Provide the (x, y) coordinate of the cell's center where the given text is located.  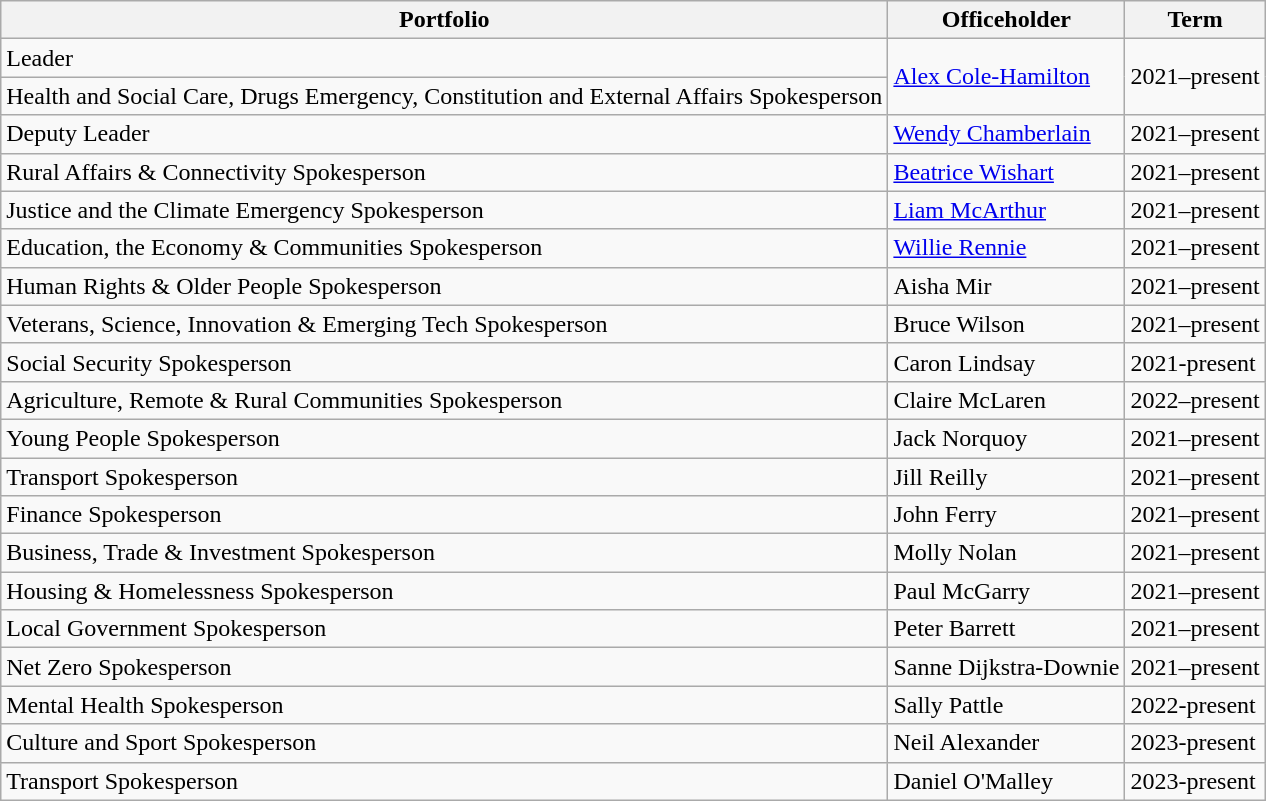
Wendy Chamberlain (1006, 134)
Molly Nolan (1006, 553)
Liam McArthur (1006, 210)
Paul McGarry (1006, 591)
2022-present (1195, 705)
Bruce Wilson (1006, 324)
Beatrice Wishart (1006, 172)
2021-present (1195, 362)
John Ferry (1006, 515)
Term (1195, 20)
Aisha Mir (1006, 286)
Culture and Sport Spokesperson (444, 743)
Jill Reilly (1006, 477)
Sanne Dijkstra-Downie (1006, 667)
Jack Norquoy (1006, 438)
Social Security Spokesperson (444, 362)
Willie Rennie (1006, 248)
Health and Social Care, Drugs Emergency, Constitution and External Affairs Spokesperson (444, 96)
Local Government Spokesperson (444, 629)
Net Zero Spokesperson (444, 667)
Leader (444, 58)
Officeholder (1006, 20)
Portfolio (444, 20)
Human Rights & Older People Spokesperson (444, 286)
Agriculture, Remote & Rural Communities Spokesperson (444, 400)
Peter Barrett (1006, 629)
Justice and the Climate Emergency Spokesperson (444, 210)
Veterans, Science, Innovation & Emerging Tech Spokesperson (444, 324)
Sally Pattle (1006, 705)
Claire McLaren (1006, 400)
Caron Lindsay (1006, 362)
Rural Affairs & Connectivity Spokesperson (444, 172)
Daniel O'Malley (1006, 781)
Alex Cole-Hamilton (1006, 77)
Business, Trade & Investment Spokesperson (444, 553)
Education, the Economy & Communities Spokesperson (444, 248)
Housing & Homelessness Spokesperson (444, 591)
2022–present (1195, 400)
Mental Health Spokesperson (444, 705)
Finance Spokesperson (444, 515)
Young People Spokesperson (444, 438)
Deputy Leader (444, 134)
Neil Alexander (1006, 743)
